Provide the [x, y] coordinate of the cell's center where the given text is located.  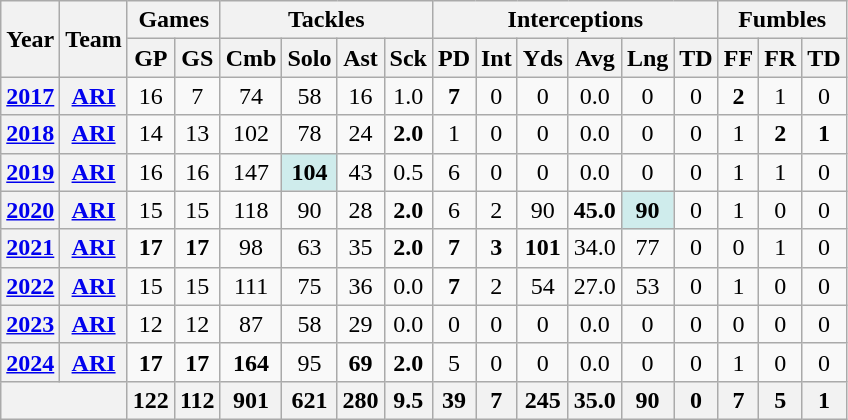
101 [542, 248]
24 [360, 134]
34.0 [594, 248]
28 [360, 210]
45.0 [594, 210]
69 [360, 362]
Games [174, 20]
Interceptions [575, 20]
111 [251, 286]
104 [310, 172]
98 [251, 248]
Ast [360, 58]
118 [251, 210]
13 [197, 134]
164 [251, 362]
2018 [30, 134]
Cmb [251, 58]
122 [150, 400]
Lng [647, 58]
63 [310, 248]
14 [150, 134]
Avg [594, 58]
GS [197, 58]
Int [497, 58]
74 [251, 96]
3 [497, 248]
53 [647, 286]
901 [251, 400]
1.0 [408, 96]
621 [310, 400]
245 [542, 400]
0.5 [408, 172]
54 [542, 286]
Sck [408, 58]
39 [454, 400]
27.0 [594, 286]
35.0 [594, 400]
78 [310, 134]
PD [454, 58]
2023 [30, 324]
GP [150, 58]
2017 [30, 96]
112 [197, 400]
87 [251, 324]
95 [310, 362]
2022 [30, 286]
Year [30, 39]
FR [780, 58]
2019 [30, 172]
2020 [30, 210]
FF [738, 58]
29 [360, 324]
Tackles [326, 20]
280 [360, 400]
Team [94, 39]
2024 [30, 362]
2021 [30, 248]
147 [251, 172]
43 [360, 172]
102 [251, 134]
Fumbles [782, 20]
75 [310, 286]
Yds [542, 58]
36 [360, 286]
Solo [310, 58]
77 [647, 248]
9.5 [408, 400]
35 [360, 248]
